Pinpoint the cell where the given text exists, returning its (x, y) midpoint coordinate. 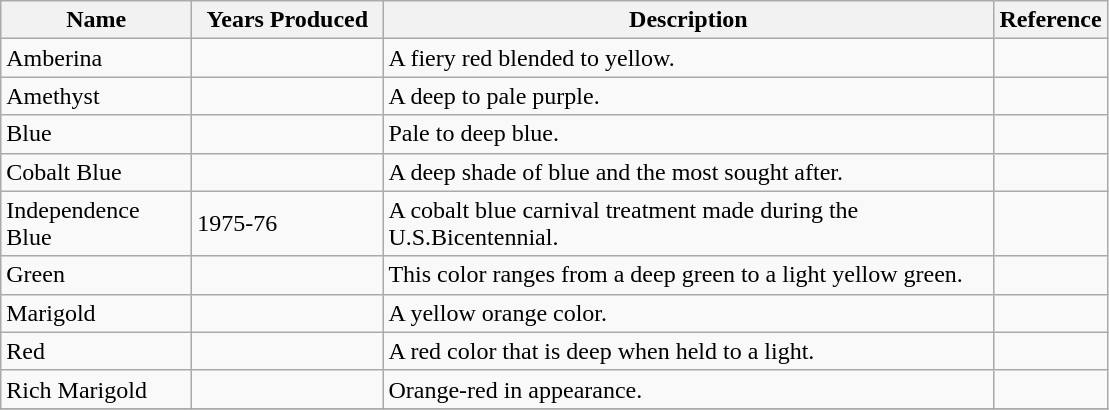
A deep to pale purple. (688, 96)
Name (96, 20)
Red (96, 351)
Years Produced (288, 20)
1975-76 (288, 224)
This color ranges from a deep green to a light yellow green. (688, 275)
Blue (96, 134)
Independence Blue (96, 224)
Rich Marigold (96, 389)
A cobalt blue carnival treatment made during the U.S.Bicentennial. (688, 224)
Green (96, 275)
A fiery red blended to yellow. (688, 58)
Amethyst (96, 96)
A red color that is deep when held to a light. (688, 351)
Orange-red in appearance. (688, 389)
Cobalt Blue (96, 172)
A yellow orange color. (688, 313)
Description (688, 20)
Pale to deep blue. (688, 134)
A deep shade of blue and the most sought after. (688, 172)
Reference (1050, 20)
Amberina (96, 58)
Marigold (96, 313)
